Find where the given text appears and provide that cell's center as (X, Y) coordinate. 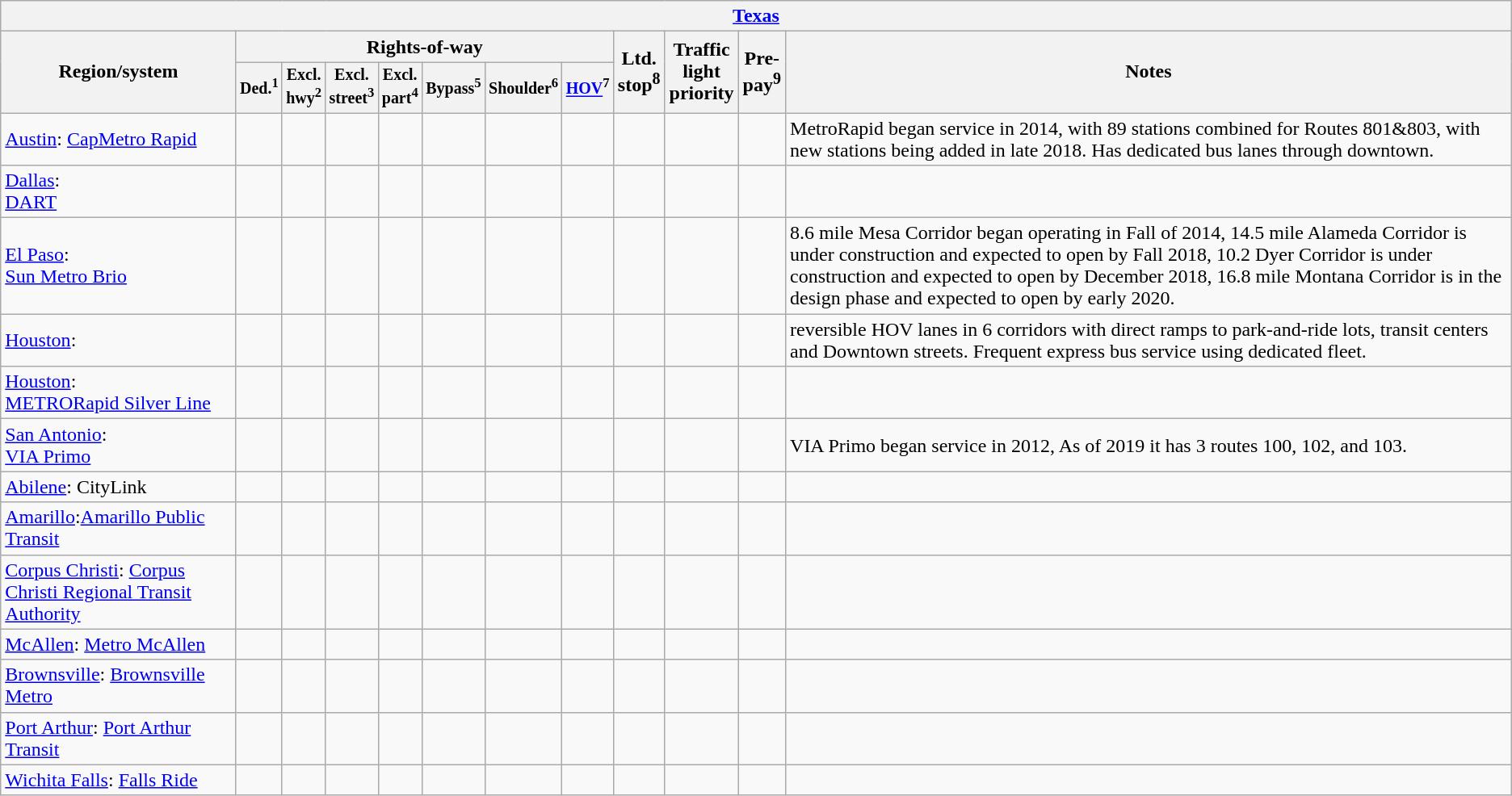
Pre-pay9 (762, 73)
Ltd.stop8 (639, 73)
Excl.street3 (352, 87)
Notes (1149, 73)
Houston:METRORapid Silver Line (118, 392)
Ded.1 (258, 87)
Houston: (118, 341)
Region/system (118, 73)
Wichita Falls: Falls Ride (118, 780)
Abilene: CityLink (118, 487)
Bypass5 (453, 87)
Amarillo:Amarillo Public Transit (118, 528)
VIA Primo began service in 2012, As of 2019 it has 3 routes 100, 102, and 103. (1149, 446)
Trafficlightpriority (701, 73)
Port Arthur: Port Arthur Transit (118, 738)
San Antonio: VIA Primo (118, 446)
Austin: CapMetro Rapid (118, 139)
Shoulder6 (523, 87)
Brownsville: Brownsville Metro (118, 686)
Corpus Christi: Corpus Christi Regional Transit Authority (118, 592)
Dallas:DART (118, 192)
Rights-of-way (425, 47)
Excl.hwy2 (304, 87)
Excl.part4 (400, 87)
Texas (756, 16)
El Paso:Sun Metro Brio (118, 266)
HOV7 (588, 87)
McAllen: Metro McAllen (118, 644)
